Locate the cell with the specified text and output its [x, y] center coordinate. 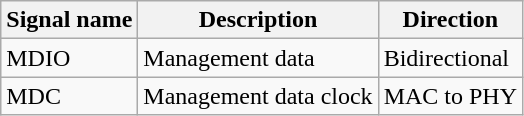
Management data [258, 58]
MDIO [70, 58]
Direction [450, 20]
Bidirectional [450, 58]
MAC to PHY [450, 96]
Management data clock [258, 96]
Signal name [70, 20]
Description [258, 20]
MDC [70, 96]
